Provide the [X, Y] coordinate of the cell's center where the given text is located.  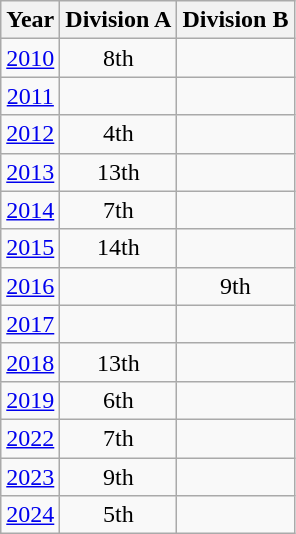
2016 [30, 286]
Division B [236, 20]
2014 [30, 210]
Year [30, 20]
2023 [30, 477]
2024 [30, 515]
8th [118, 58]
2019 [30, 400]
6th [118, 400]
2015 [30, 248]
2017 [30, 324]
2013 [30, 172]
5th [118, 515]
2010 [30, 58]
14th [118, 248]
2018 [30, 362]
2022 [30, 438]
Division A [118, 20]
2012 [30, 134]
4th [118, 134]
2011 [30, 96]
